Identify which cell holds the provided text, then report its (X, Y) central coordinate. 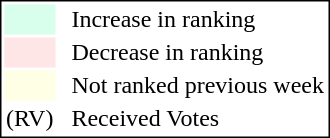
Increase in ranking (198, 19)
(RV) (29, 119)
Decrease in ranking (198, 53)
Received Votes (198, 119)
Not ranked previous week (198, 85)
